Output the [X, Y] coordinate of the center of the cell containing the given text.  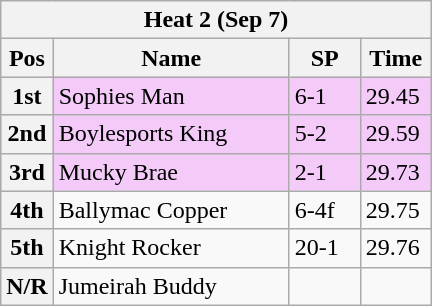
20-1 [324, 248]
2-1 [324, 172]
Knight Rocker [171, 248]
Name [171, 58]
29.45 [396, 96]
Boylesports King [171, 134]
Jumeirah Buddy [171, 286]
29.76 [396, 248]
1st [27, 96]
3rd [27, 172]
5th [27, 248]
5-2 [324, 134]
Mucky Brae [171, 172]
SP [324, 58]
29.73 [396, 172]
29.75 [396, 210]
6-4f [324, 210]
6-1 [324, 96]
4th [27, 210]
Pos [27, 58]
Sophies Man [171, 96]
2nd [27, 134]
Ballymac Copper [171, 210]
Heat 2 (Sep 7) [216, 20]
N/R [27, 286]
Time [396, 58]
29.59 [396, 134]
